Identify which cell holds the provided text, then report its [X, Y] central coordinate. 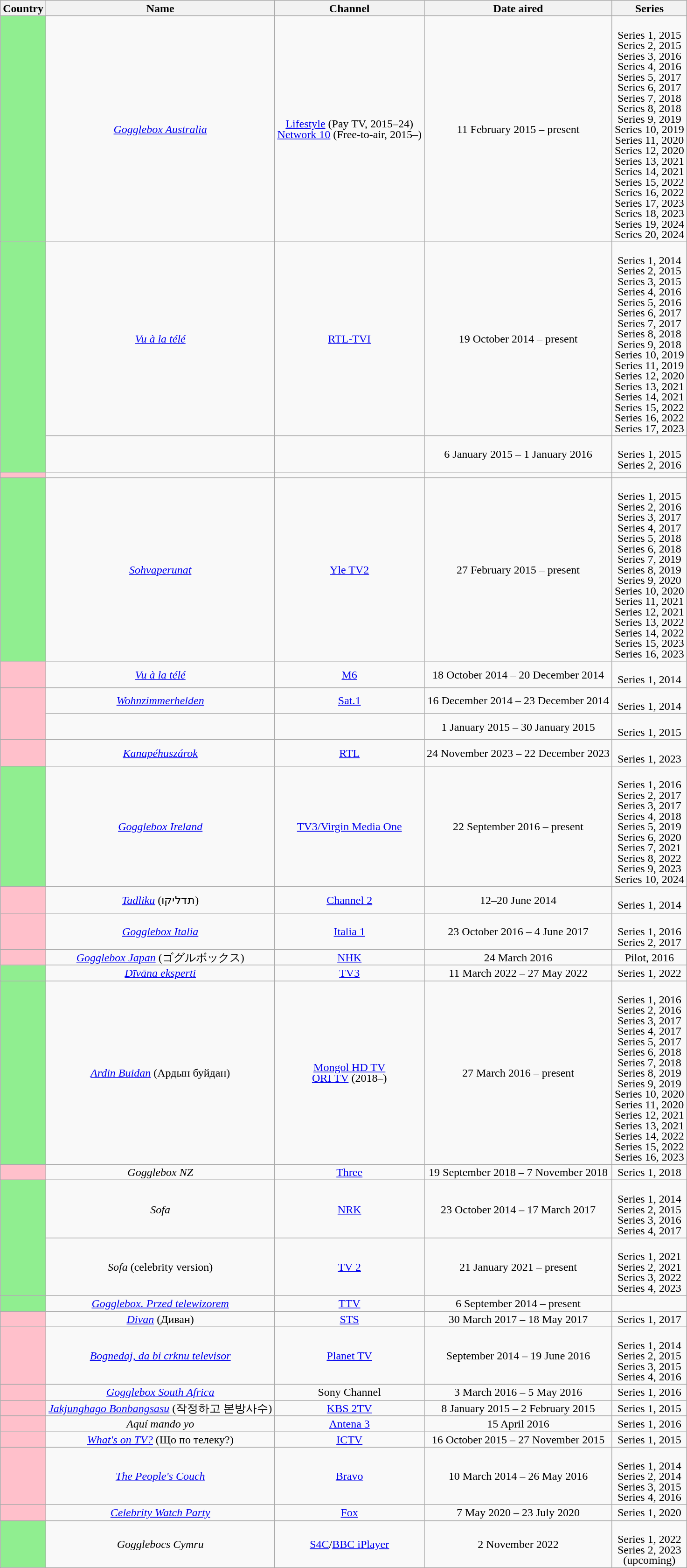
Jakjunghago Bonbangsasu (작정하고 본방사수) [160, 1408]
Series 1, 2014 Series 2, 2015 Series 3, 2015 Series 4, 2016 [649, 1356]
Ardin Buidan (Ардын буйдан) [160, 1073]
8 January 2015 – 2 February 2015 [519, 1408]
Series 1, 2015 Series 2, 2016 [649, 455]
Series 1, 2017 [649, 1319]
30 March 2017 – 18 May 2017 [519, 1319]
27 February 2015 – present [519, 570]
Gogglebox Italia [160, 931]
TV 2 [350, 1267]
TTV [350, 1303]
RTL-TVI [350, 339]
23 October 2016 – 4 June 2017 [519, 931]
Series 1, 2016 Series 2, 2017 [649, 931]
Bravo [350, 1476]
18 October 2014 – 20 December 2014 [519, 674]
Name [160, 8]
ICTV [350, 1439]
Channel [350, 8]
21 January 2021 – present [519, 1267]
7 May 2020 – 23 July 2020 [519, 1512]
Gogglebox. Przed telewizorem [160, 1303]
Series 1, 2018 [649, 1172]
Series 1, 2014 Series 2, 2014 Series 3, 2015 Series 4, 2016 [649, 1476]
27 March 2016 – present [519, 1073]
6 January 2015 – 1 January 2016 [519, 455]
Sohvaperunat [160, 570]
19 October 2014 – present [519, 339]
Sofa [160, 1209]
Wohnzimmerhelden [160, 700]
Antena 3 [350, 1424]
24 November 2023 – 22 December 2023 [519, 753]
Yle TV2 [350, 570]
M6 [350, 674]
Aquí mando yo [160, 1424]
Dīvāna eksperti [160, 973]
Gogglebox Japan (ゴグルボックス) [160, 958]
23 October 2014 – 17 March 2017 [519, 1209]
Series 1, 2020 [649, 1512]
KBS 2TV [350, 1408]
NHK [350, 958]
Gogglebox South Africa [160, 1393]
Three [350, 1172]
1 January 2015 – 30 January 2015 [519, 727]
Series 1, 2022 [649, 973]
24 March 2016 [519, 958]
Series [649, 8]
Gogglebocs Cymru [160, 1544]
Kanapéhuszárok [160, 753]
16 October 2015 – 27 November 2015 [519, 1439]
RTL [350, 753]
Series 1, 2014 Series 2, 2015 Series 3, 2016 Series 4, 2017 [649, 1209]
6 September 2014 – present [519, 1303]
Tadliku (תדליקו) [160, 900]
Series 1, 2021 Series 2, 2021 Series 3, 2022 Series 4, 2023 [649, 1267]
September 2014 – 19 June 2016 [519, 1356]
The People's Couch [160, 1476]
Lifestyle (Pay TV, 2015–24) Network 10 (Free-to-air, 2015–) [350, 129]
Country [23, 8]
Pilot, 2016 [649, 958]
11 February 2015 – present [519, 129]
22 September 2016 – present [519, 826]
Series 1, 2023 [649, 753]
TV3/Virgin Media One [350, 826]
12–20 June 2014 [519, 900]
Gogglebox NZ [160, 1172]
Gogglebox Australia [160, 129]
STS [350, 1319]
Fox [350, 1512]
Sofa (celebrity version) [160, 1267]
Series 1, 2022 Series 2, 2023 (upcoming) [649, 1544]
TV3 [350, 973]
Sat.1 [350, 700]
Bognedaj, da bi crknu televisor [160, 1356]
Mongol HD TV ORI TV (2018–) [350, 1073]
Series 1, 2016 Series 2, 2017 Series 3, 2017 Series 4, 2018 Series 5, 2019 Series 6, 2020 Series 7, 2021 Series 8, 2022Series 9, 2023Series 10, 2024 [649, 826]
3 March 2016 – 5 May 2016 [519, 1393]
NRK [350, 1209]
Channel 2 [350, 900]
10 March 2014 – 26 May 2016 [519, 1476]
Celebrity Watch Party [160, 1512]
Planet TV [350, 1356]
What's on TV? (Що по телеку?) [160, 1439]
11 March 2022 – 27 May 2022 [519, 973]
15 April 2016 [519, 1424]
Gogglebox Ireland [160, 826]
19 September 2018 – 7 November 2018 [519, 1172]
Italia 1 [350, 931]
16 December 2014 – 23 December 2014 [519, 700]
Sony Channel [350, 1393]
Date aired [519, 8]
Divan (Диван) [160, 1319]
S4C/BBC iPlayer [350, 1544]
2 November 2022 [519, 1544]
